Locate the cell with the specified text and output its [X, Y] center coordinate. 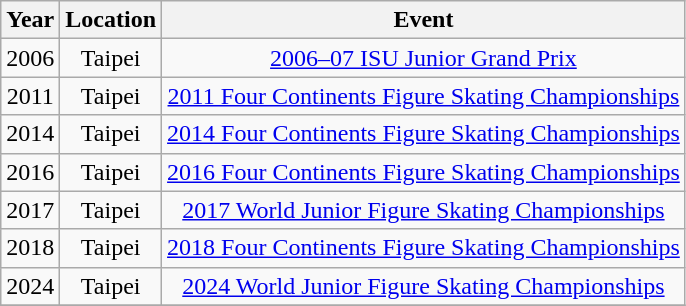
2018 Four Continents Figure Skating Championships [424, 248]
2016 Four Continents Figure Skating Championships [424, 172]
2017 [30, 210]
2014 Four Continents Figure Skating Championships [424, 134]
Event [424, 20]
2011 [30, 96]
2017 World Junior Figure Skating Championships [424, 210]
2011 Four Continents Figure Skating Championships [424, 96]
2014 [30, 134]
Year [30, 20]
2018 [30, 248]
2016 [30, 172]
Location [111, 20]
2024 World Junior Figure Skating Championships [424, 286]
2006 [30, 58]
2006–07 ISU Junior Grand Prix [424, 58]
2024 [30, 286]
